Return (X, Y) of the center of cell containing provided text 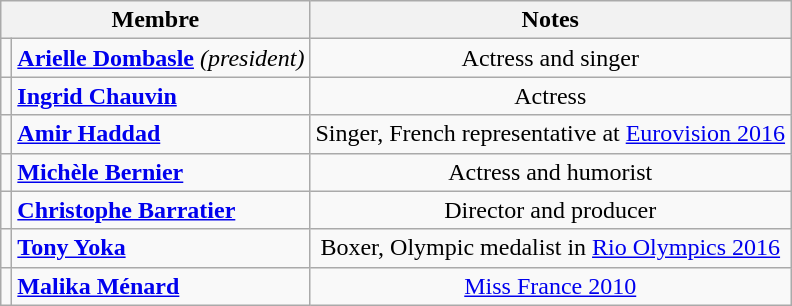
Actress (550, 96)
Ingrid Chauvin (161, 96)
Boxer, Olympic medalist in Rio Olympics 2016 (550, 248)
Amir Haddad (161, 134)
Arielle Dombasle (president) (161, 58)
Director and producer (550, 210)
Actress and humorist (550, 172)
Singer, French representative at Eurovision 2016 (550, 134)
Actress and singer (550, 58)
Christophe Barratier (161, 210)
Michèle Bernier (161, 172)
Notes (550, 20)
Tony Yoka (161, 248)
Membre (156, 20)
Miss France 2010 (550, 286)
Malika Ménard (161, 286)
